Scan for the cell matching the given text and deliver its [x, y] coordinate at center. 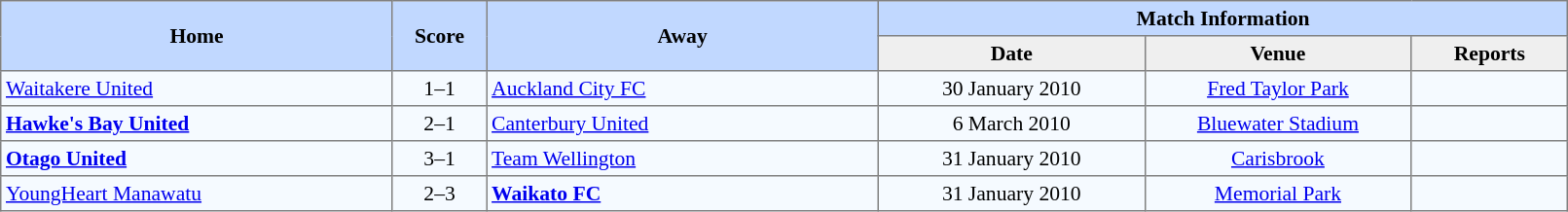
Carisbrook [1278, 159]
30 January 2010 [1011, 88]
Hawke's Bay United [197, 124]
Score [440, 36]
3–1 [440, 159]
Match Information [1222, 18]
Venue [1278, 53]
Fred Taylor Park [1278, 88]
Auckland City FC [683, 88]
6 March 2010 [1011, 124]
Waikato FC [683, 194]
Memorial Park [1278, 194]
Team Wellington [683, 159]
2–1 [440, 124]
Otago United [197, 159]
YoungHeart Manawatu [197, 194]
Away [683, 36]
Canterbury United [683, 124]
Reports [1489, 53]
Waitakere United [197, 88]
Home [197, 36]
Date [1011, 53]
Bluewater Stadium [1278, 124]
1–1 [440, 88]
2–3 [440, 194]
